Detect which cell encompasses the target text, then output its (x, y) center coordinate. 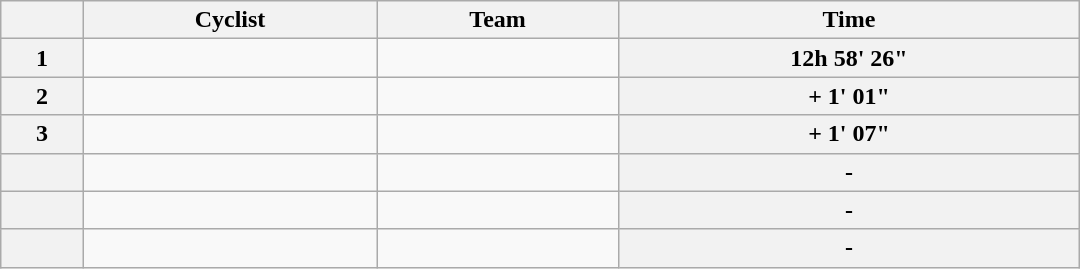
Time (850, 20)
1 (42, 58)
2 (42, 96)
+ 1' 07" (850, 134)
+ 1' 01" (850, 96)
Team (498, 20)
Cyclist (230, 20)
12h 58' 26" (850, 58)
3 (42, 134)
